Pinpoint the cell where the given text exists, returning its [x, y] midpoint coordinate. 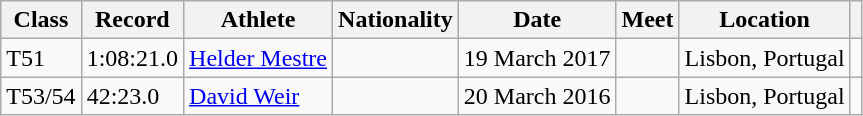
David Weir [258, 96]
20 March 2016 [537, 96]
T53/54 [41, 96]
Athlete [258, 20]
T51 [41, 58]
1:08:21.0 [132, 58]
Meet [648, 20]
Record [132, 20]
Location [764, 20]
Class [41, 20]
19 March 2017 [537, 58]
Nationality [396, 20]
42:23.0 [132, 96]
Helder Mestre [258, 58]
Date [537, 20]
